For the text-containing cell, return its midpoint in [x, y] coordinate format. 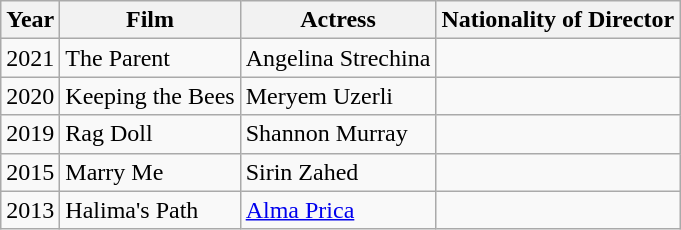
Meryem Uzerli [338, 96]
2021 [30, 58]
Shannon Murray [338, 134]
Halima's Path [150, 210]
Sirin Zahed [338, 172]
Marry Me [150, 172]
Actress [338, 20]
Film [150, 20]
2013 [30, 210]
The Parent [150, 58]
Alma Prica [338, 210]
2019 [30, 134]
Angelina Strechina [338, 58]
Keeping the Bees [150, 96]
Nationality of Director [558, 20]
Rag Doll [150, 134]
Year [30, 20]
2020 [30, 96]
2015 [30, 172]
